Output the (X, Y) coordinate of the center of the cell containing the given text.  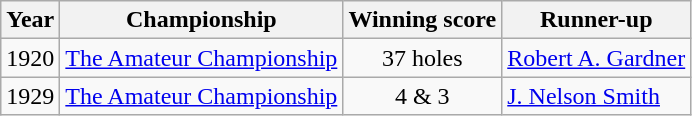
Championship (202, 20)
Winning score (422, 20)
37 holes (422, 58)
4 & 3 (422, 96)
1920 (30, 58)
Year (30, 20)
J. Nelson Smith (596, 96)
1929 (30, 96)
Robert A. Gardner (596, 58)
Runner-up (596, 20)
